Extract the [x, y] coordinate from the center of the cell holding the provided text.  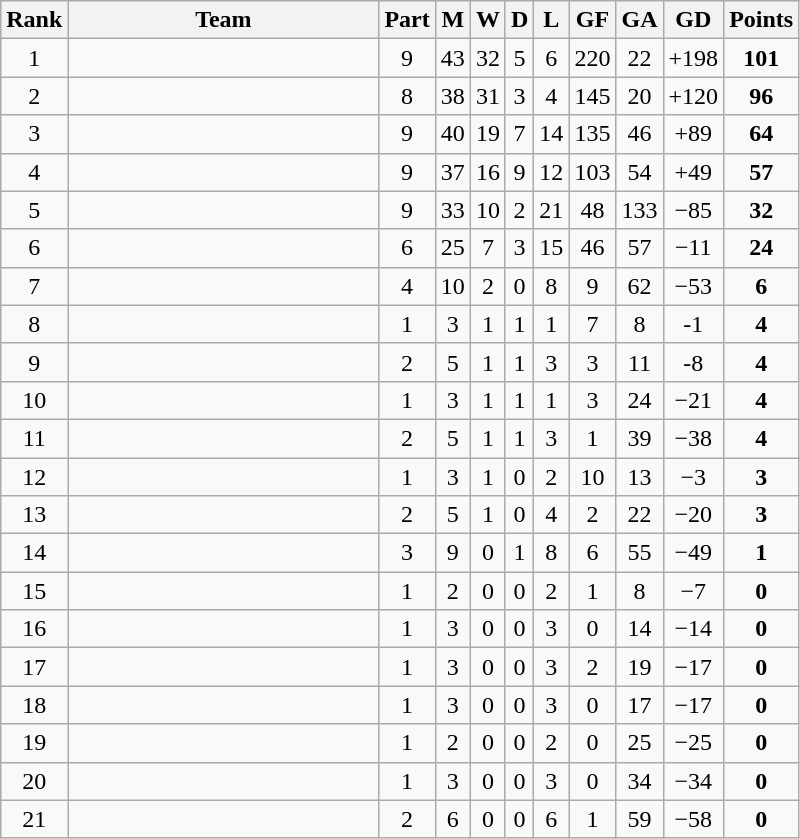
43 [452, 58]
48 [592, 210]
−53 [694, 286]
103 [592, 172]
135 [592, 134]
−25 [694, 743]
54 [640, 172]
GD [694, 20]
-1 [694, 324]
40 [452, 134]
−38 [694, 438]
M [452, 20]
−21 [694, 400]
101 [762, 58]
−85 [694, 210]
Team [224, 20]
Part [407, 20]
−14 [694, 629]
−49 [694, 553]
145 [592, 96]
D [519, 20]
96 [762, 96]
L [552, 20]
Rank [34, 20]
GF [592, 20]
−3 [694, 477]
55 [640, 553]
−34 [694, 781]
39 [640, 438]
38 [452, 96]
+120 [694, 96]
−58 [694, 819]
133 [640, 210]
31 [488, 96]
−11 [694, 248]
59 [640, 819]
Points [762, 20]
+198 [694, 58]
64 [762, 134]
+49 [694, 172]
37 [452, 172]
−20 [694, 515]
+89 [694, 134]
33 [452, 210]
W [488, 20]
−7 [694, 591]
GA [640, 20]
220 [592, 58]
62 [640, 286]
18 [34, 705]
34 [640, 781]
-8 [694, 362]
